Locate the cell with the specified text and output its [X, Y] center coordinate. 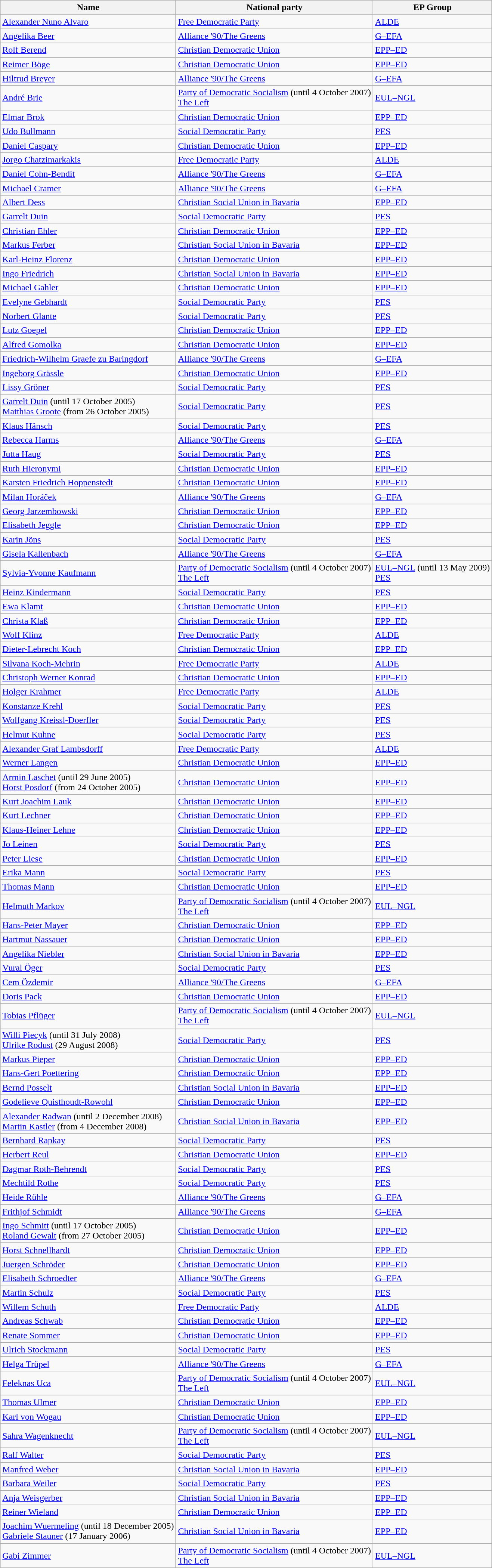
Dagmar Roth-Behrendt [88, 1169]
Lutz Goepel [88, 330]
Feleknas Uca [88, 1383]
Karl-Heinz Florenz [88, 259]
Hans-Gert Poettering [88, 1073]
Hartmut Nassauer [88, 940]
Markus Pieper [88, 1059]
Garrelt Duin [88, 217]
Ewa Klamt [88, 606]
Peter Liese [88, 858]
Armin Laschet (until 29 June 2005)Horst Posdorf (from 24 October 2005) [88, 782]
Daniel Caspary [88, 145]
Reimer Böge [88, 64]
Silvana Koch-Mehrin [88, 663]
Albert Dess [88, 202]
Elmar Brok [88, 117]
Jo Leinen [88, 844]
Doris Pack [88, 996]
Milan Horáček [88, 497]
Andreas Schwab [88, 1321]
Joachim Wuermeling (until 18 December 2005)Gabriele Stauner (17 January 2006) [88, 1531]
EUL–NGL (until 13 May 2009) PES [433, 573]
Bernhard Rapkay [88, 1140]
Dieter-Lebrecht Koch [88, 649]
Hans-Peter Mayer [88, 925]
Garrelt Duin (until 17 October 2005)Matthias Groote (from 26 October 2005) [88, 406]
Anja Weisgerber [88, 1498]
Cem Özdemir [88, 982]
Manfred Weber [88, 1469]
Karsten Friedrich Hoppenstedt [88, 483]
Alexander Radwan (until 2 December 2008)Martin Kastler (from 4 December 2008) [88, 1121]
Elisabeth Schroedter [88, 1278]
Friedrich-Wilhelm Graefe zu Baringdorf [88, 359]
Ulrich Stockmann [88, 1349]
Daniel Cohn-Bendit [88, 174]
Renate Sommer [88, 1335]
Alfred Gomolka [88, 344]
Sahra Wagenknecht [88, 1436]
Udo Bullmann [88, 131]
Karl von Wogau [88, 1416]
Klaus-Heiner Lehne [88, 830]
Vural Öger [88, 968]
Wolf Klinz [88, 635]
Godelieve Quisthoudt-Rowohl [88, 1102]
Erika Mann [88, 872]
Holger Krahmer [88, 692]
Thomas Mann [88, 887]
EP Group [433, 7]
Willi Piecyk (until 31 July 2008)Ulrike Rodust (29 August 2008) [88, 1040]
Ingeborg Grässle [88, 373]
Michael Cramer [88, 188]
Helga Trüpel [88, 1364]
Name [88, 7]
Thomas Ulmer [88, 1402]
Jorgo Chatzimarkakis [88, 160]
Helmuth Markov [88, 906]
Christian Ehler [88, 231]
Georg Jarzembowski [88, 511]
Tobias Pflüger [88, 1015]
Kurt Joachim Lauk [88, 801]
Jutta Haug [88, 454]
Rebecca Harms [88, 440]
Gabi Zimmer [88, 1556]
Heinz Kindermann [88, 592]
Reiner Wieland [88, 1512]
Angelika Beer [88, 36]
Ralf Walter [88, 1455]
Bernd Posselt [88, 1088]
Herbert Reul [88, 1154]
Karin Jöns [88, 539]
Christoph Werner Konrad [88, 678]
Barbara Weiler [88, 1484]
Horst Schnellhardt [88, 1250]
Ingo Friedrich [88, 273]
Norbert Glante [88, 316]
Konstanze Krehl [88, 706]
Heide Rühle [88, 1197]
Evelyne Gebhardt [88, 302]
Willem Schuth [88, 1307]
Gisela Kallenbach [88, 554]
Ingo Schmitt (until 17 October 2005)Roland Gewalt (from 27 October 2005) [88, 1231]
Kurt Lechner [88, 816]
Elisabeth Jeggle [88, 525]
Juergen Schröder [88, 1264]
Helmut Kuhne [88, 734]
National party [275, 7]
Klaus Hänsch [88, 426]
Rolf Berend [88, 50]
Hiltrud Breyer [88, 78]
Werner Langen [88, 763]
Christa Klaß [88, 621]
Lissy Gröner [88, 387]
Wolfgang Kreissl-Doerfler [88, 720]
Alexander Nuno Alvaro [88, 22]
Mechtild Rothe [88, 1183]
Ruth Hieronymi [88, 468]
Frithjof Schmidt [88, 1212]
Markus Ferber [88, 245]
Sylvia-Yvonne Kaufmann [88, 573]
Angelika Niebler [88, 954]
Alexander Graf Lambsdorff [88, 749]
Martin Schulz [88, 1293]
André Brie [88, 98]
Michael Gahler [88, 288]
